Extract the [X, Y] coordinate from the center of the cell holding the provided text.  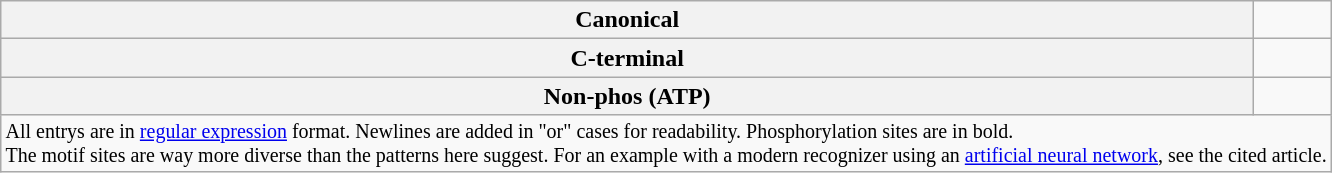
Canonical [628, 20]
Non-phos (ATP) [628, 96]
C-terminal [628, 58]
